Return [X, Y] of the center of cell containing provided text 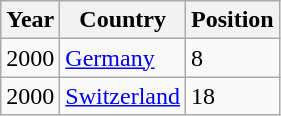
Country [123, 20]
Germany [123, 58]
Year [30, 20]
8 [233, 58]
Switzerland [123, 96]
18 [233, 96]
Position [233, 20]
